Locate the cell with the specified text and output its (X, Y) center coordinate. 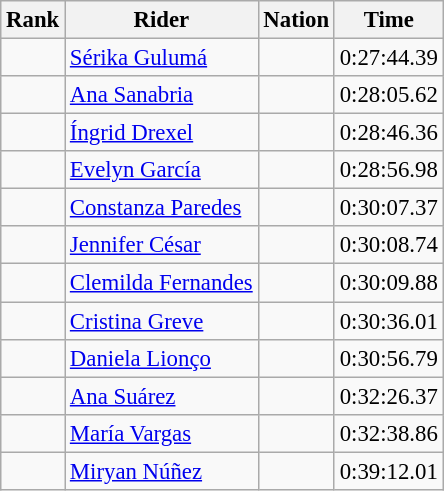
0:28:56.98 (388, 170)
0:30:09.88 (388, 283)
Rank (33, 20)
0:27:44.39 (388, 58)
Rider (162, 20)
0:32:26.37 (388, 396)
0:28:46.36 (388, 133)
Ana Suárez (162, 396)
0:30:08.74 (388, 245)
Íngrid Drexel (162, 133)
María Vargas (162, 433)
0:39:12.01 (388, 471)
Cristina Greve (162, 321)
Constanza Paredes (162, 208)
0:30:36.01 (388, 321)
Time (388, 20)
Sérika Gulumá (162, 58)
Jennifer César (162, 245)
Miryan Núñez (162, 471)
0:30:07.37 (388, 208)
Ana Sanabria (162, 95)
Nation (296, 20)
Daniela Lionço (162, 358)
0:32:38.86 (388, 433)
Evelyn García (162, 170)
Clemilda Fernandes (162, 283)
0:28:05.62 (388, 95)
0:30:56.79 (388, 358)
